Provide the [X, Y] coordinate of the cell's center where the given text is located.  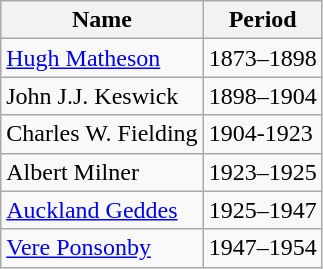
1904-1923 [262, 134]
Hugh Matheson [102, 58]
Auckland Geddes [102, 210]
John J.J. Keswick [102, 96]
1923–1925 [262, 172]
Vere Ponsonby [102, 248]
1947–1954 [262, 248]
1898–1904 [262, 96]
Albert Milner [102, 172]
Name [102, 20]
Charles W. Fielding [102, 134]
1925–1947 [262, 210]
Period [262, 20]
1873–1898 [262, 58]
